Extract the [X, Y] coordinate from the center of the cell holding the provided text.  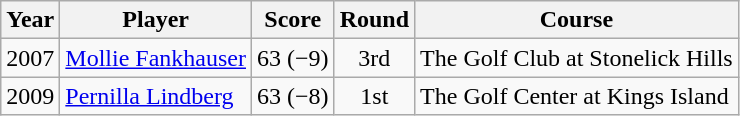
The Golf Club at Stonelick Hills [577, 58]
Round [374, 20]
Year [30, 20]
63 (−8) [294, 96]
Pernilla Lindberg [156, 96]
The Golf Center at Kings Island [577, 96]
63 (−9) [294, 58]
Mollie Fankhauser [156, 58]
3rd [374, 58]
Player [156, 20]
Score [294, 20]
Course [577, 20]
2007 [30, 58]
1st [374, 96]
2009 [30, 96]
